Extract the (x, y) coordinate from the center of the cell holding the provided text.  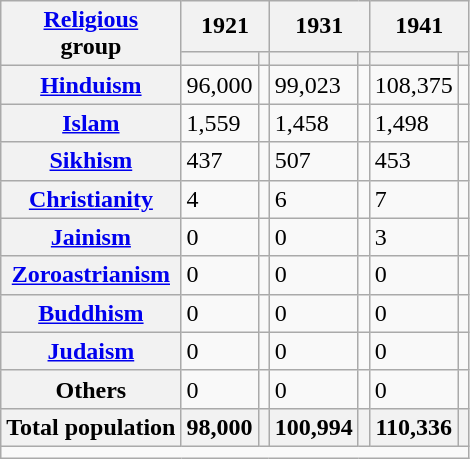
Hinduism (91, 85)
3 (414, 237)
1,458 (314, 123)
110,336 (414, 427)
108,375 (414, 85)
4 (220, 199)
99,023 (314, 85)
Judaism (91, 351)
Buddhism (91, 313)
7 (414, 199)
100,994 (314, 427)
Islam (91, 123)
1931 (319, 26)
1941 (419, 26)
1,559 (220, 123)
Others (91, 389)
98,000 (220, 427)
1,498 (414, 123)
1921 (225, 26)
437 (220, 161)
Jainism (91, 237)
Zoroastrianism (91, 275)
453 (414, 161)
Christianity (91, 199)
Total population (91, 427)
Religiousgroup (91, 34)
96,000 (220, 85)
Sikhism (91, 161)
6 (314, 199)
507 (314, 161)
